For the text-containing cell, return its midpoint in [X, Y] coordinate format. 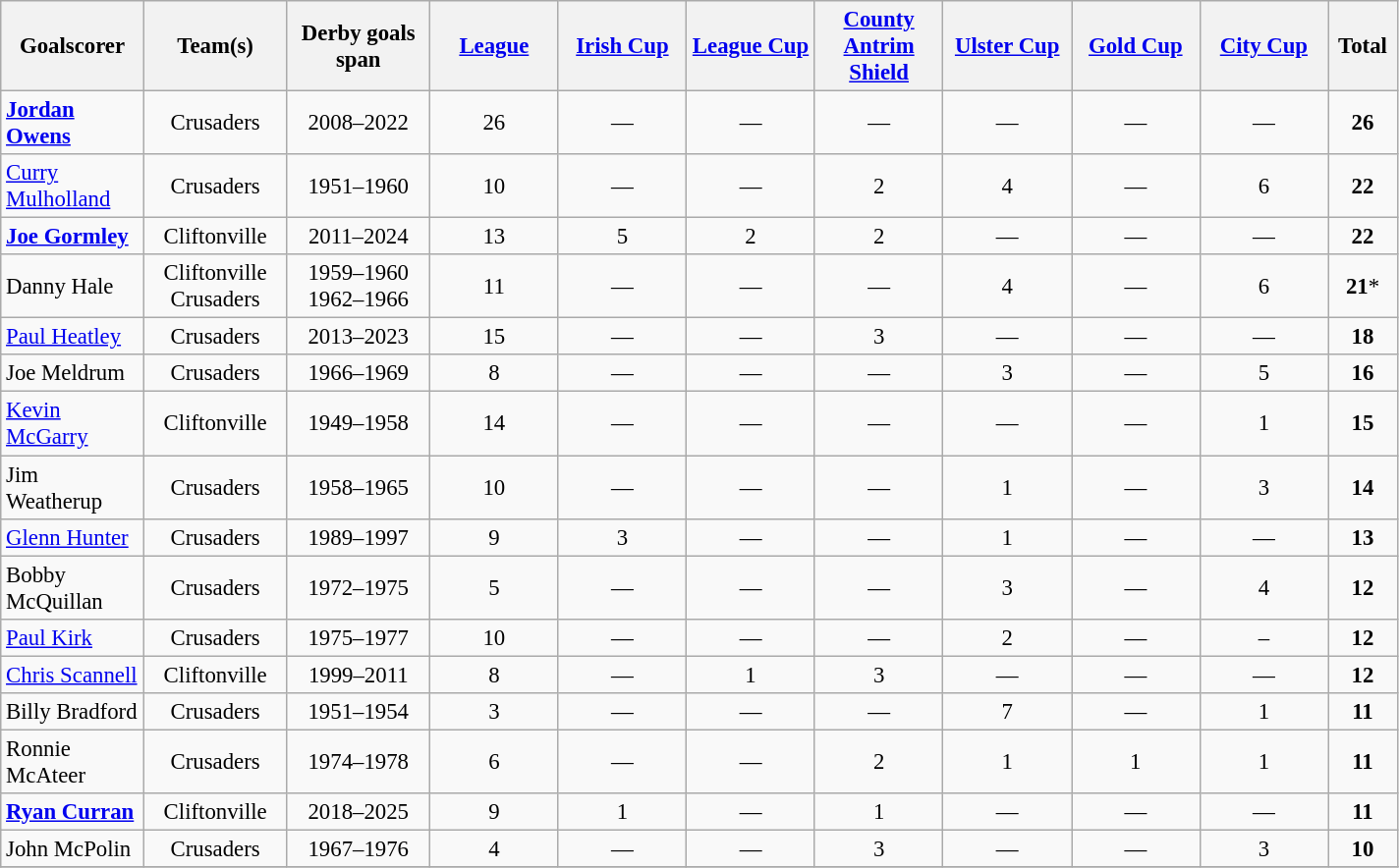
Ronnie McAteer [73, 762]
CliftonvilleCrusaders [215, 287]
Team(s) [215, 46]
Ulster Cup [1008, 46]
City Cup [1263, 46]
1967–1976 [359, 848]
– [1263, 637]
16 [1364, 374]
1966–1969 [359, 374]
2013–2023 [359, 337]
Kevin McGarry [73, 424]
Bobby McQuillan [73, 587]
Irish Cup [623, 46]
1959–19601962–1966 [359, 287]
Ryan Curran [73, 812]
1951–1954 [359, 712]
Jim Weatherup [73, 487]
Joe Gormley [73, 237]
Jordan Owens [73, 124]
John McPolin [73, 848]
1999–2011 [359, 675]
Chris Scannell [73, 675]
Gold Cup [1136, 46]
1958–1965 [359, 487]
2011–2024 [359, 237]
Goalscorer [73, 46]
Derby goals span [359, 46]
Total [1364, 46]
2018–2025 [359, 812]
League [495, 46]
Paul Heatley [73, 337]
Glenn Hunter [73, 537]
1972–1975 [359, 587]
Joe Meldrum [73, 374]
County Antrim Shield [878, 46]
Paul Kirk [73, 637]
2008–2022 [359, 124]
1975–1977 [359, 637]
21* [1364, 287]
Billy Bradford [73, 712]
Curry Mulholland [73, 187]
League Cup [751, 46]
1951–1960 [359, 187]
1949–1958 [359, 424]
1989–1997 [359, 537]
Danny Hale [73, 287]
7 [1008, 712]
1974–1978 [359, 762]
18 [1364, 337]
